Extract the (x, y) coordinate from the center of the cell holding the provided text.  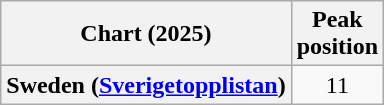
Sweden (Sverigetopplistan) (146, 85)
Peakposition (337, 34)
Chart (2025) (146, 34)
11 (337, 85)
